Find where the given text appears and provide that cell's center as (X, Y) coordinate. 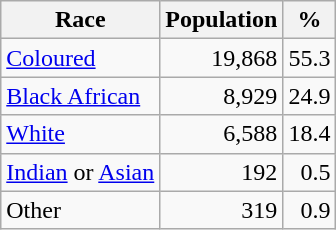
0.5 (310, 172)
Indian or Asian (80, 172)
18.4 (310, 134)
192 (222, 172)
% (310, 20)
8,929 (222, 96)
Coloured (80, 58)
Other (80, 210)
19,868 (222, 58)
55.3 (310, 58)
White (80, 134)
319 (222, 210)
Population (222, 20)
Black African (80, 96)
Race (80, 20)
24.9 (310, 96)
6,588 (222, 134)
0.9 (310, 210)
